Detect which cell encompasses the target text, then output its (x, y) center coordinate. 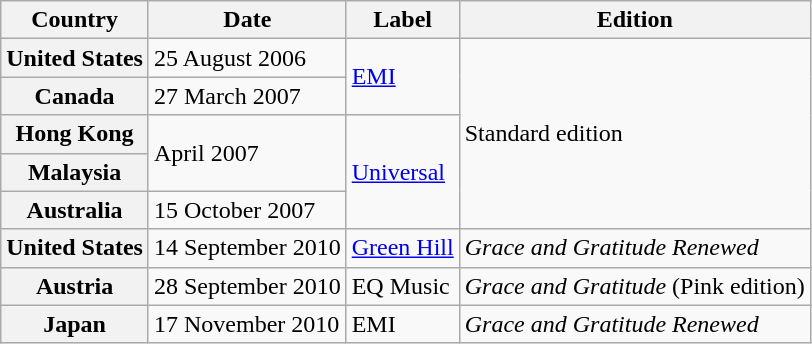
28 September 2010 (247, 286)
Japan (75, 324)
14 September 2010 (247, 248)
Australia (75, 210)
15 October 2007 (247, 210)
EQ Music (402, 286)
Green Hill (402, 248)
April 2007 (247, 153)
Standard edition (634, 134)
Canada (75, 96)
Grace and Gratitude (Pink edition) (634, 286)
25 August 2006 (247, 58)
Label (402, 20)
Malaysia (75, 172)
Country (75, 20)
Austria (75, 286)
Hong Kong (75, 134)
17 November 2010 (247, 324)
Date (247, 20)
Edition (634, 20)
Universal (402, 172)
27 March 2007 (247, 96)
